Locate the cell with the specified text and output its [x, y] center coordinate. 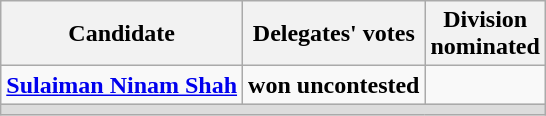
Sulaiman Ninam Shah [122, 85]
Candidate [122, 34]
Divisionnominated [485, 34]
Delegates' votes [334, 34]
won uncontested [334, 85]
